Scan for the cell matching the given text and deliver its [x, y] coordinate at center. 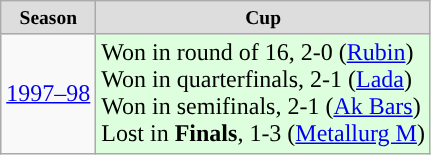
Cup [264, 18]
Season [48, 18]
Won in round of 16, 2-0 (Rubin) Won in quarterfinals, 2-1 (Lada) Won in semifinals, 2-1 (Ak Bars) Lost in Finals, 1-3 (Metallurg M) [264, 94]
1997–98 [48, 94]
